Return the (x, y) coordinate for the center point of the cell that contains the specified text.  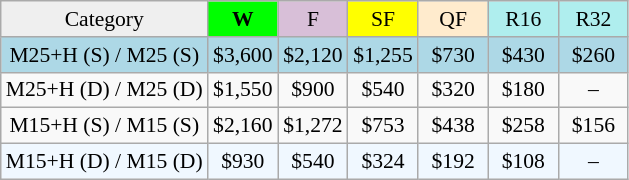
$1,255 (383, 55)
$1,272 (313, 126)
$438 (453, 126)
$3,600 (243, 55)
$930 (243, 162)
SF (383, 19)
M25+H (S) / M25 (S) (104, 55)
$258 (523, 126)
M25+H (D) / M25 (D) (104, 90)
$2,160 (243, 126)
$1,550 (243, 90)
W (243, 19)
$192 (453, 162)
$2,120 (313, 55)
$108 (523, 162)
M15+H (D) / M15 (D) (104, 162)
$180 (523, 90)
M15+H (S) / M15 (S) (104, 126)
$156 (593, 126)
$900 (313, 90)
$324 (383, 162)
F (313, 19)
R16 (523, 19)
$260 (593, 55)
R32 (593, 19)
$320 (453, 90)
Category (104, 19)
$430 (523, 55)
QF (453, 19)
$753 (383, 126)
$730 (453, 55)
